From the cell containing the given text, extract its center point as [X, Y] coordinate. 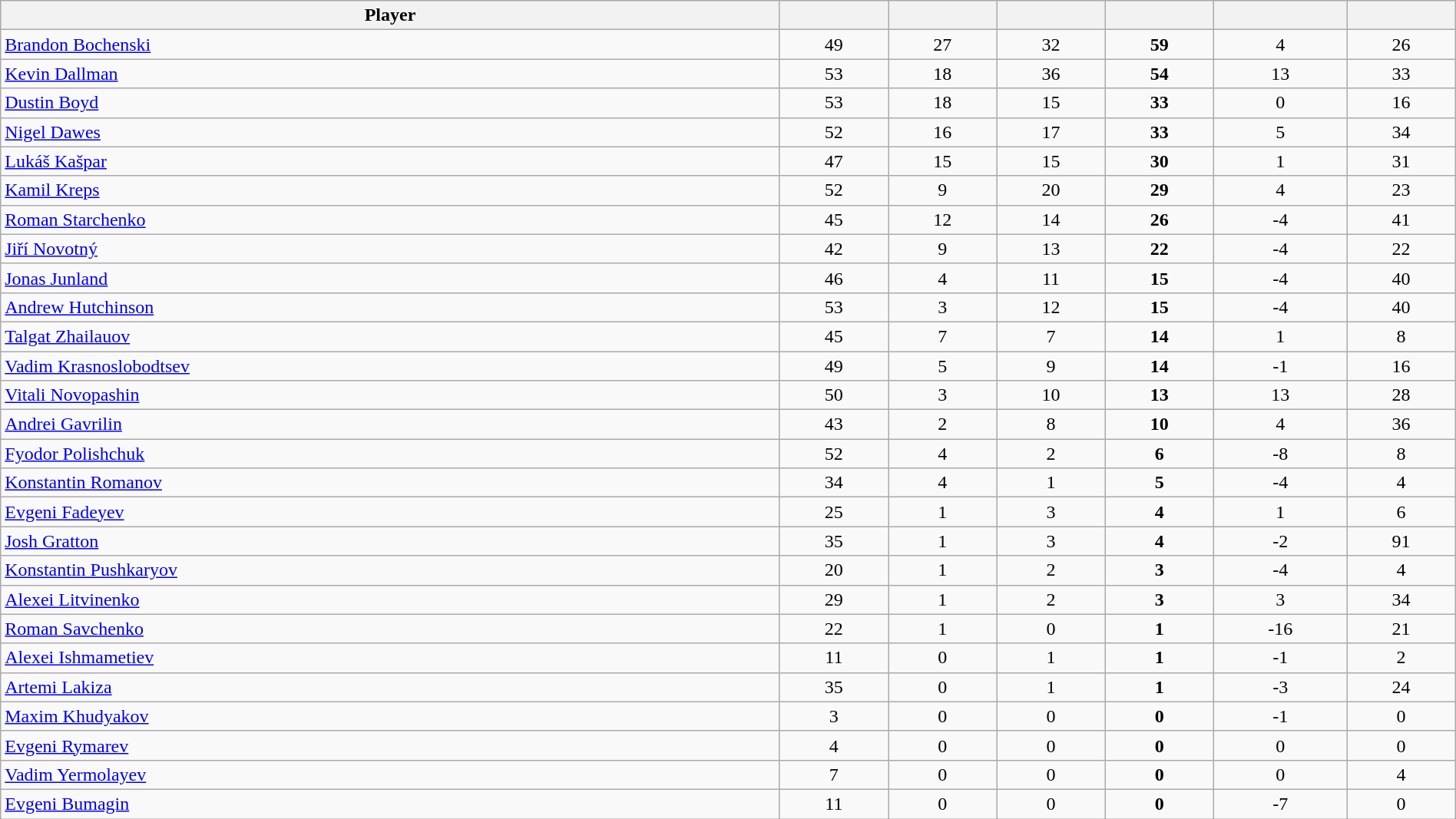
Kamil Kreps [390, 190]
Dustin Boyd [390, 103]
47 [834, 161]
46 [834, 278]
42 [834, 249]
59 [1160, 45]
Player [390, 15]
Vadim Yermolayev [390, 774]
Alexei Litvinenko [390, 599]
-7 [1280, 804]
25 [834, 512]
Andrei Gavrilin [390, 424]
43 [834, 424]
Evgeni Fadeyev [390, 512]
41 [1401, 220]
Roman Starchenko [390, 220]
Brandon Bochenski [390, 45]
23 [1401, 190]
Andrew Hutchinson [390, 307]
-8 [1280, 454]
-2 [1280, 541]
21 [1401, 629]
50 [834, 395]
Evgeni Rymarev [390, 745]
Roman Savchenko [390, 629]
Jonas Junland [390, 278]
Talgat Zhailauov [390, 336]
-16 [1280, 629]
Lukáš Kašpar [390, 161]
Jiří Novotný [390, 249]
32 [1051, 45]
17 [1051, 132]
Nigel Dawes [390, 132]
24 [1401, 687]
91 [1401, 541]
Artemi Lakiza [390, 687]
Vitali Novopashin [390, 395]
Konstantin Romanov [390, 483]
Konstantin Pushkaryov [390, 570]
28 [1401, 395]
54 [1160, 74]
Evgeni Bumagin [390, 804]
Josh Gratton [390, 541]
Vadim Krasnoslobodtsev [390, 366]
Fyodor Polishchuk [390, 454]
-3 [1280, 687]
31 [1401, 161]
30 [1160, 161]
Kevin Dallman [390, 74]
Alexei Ishmametiev [390, 658]
Maxim Khudyakov [390, 716]
27 [941, 45]
